From the cell containing the given text, extract its center point as [X, Y] coordinate. 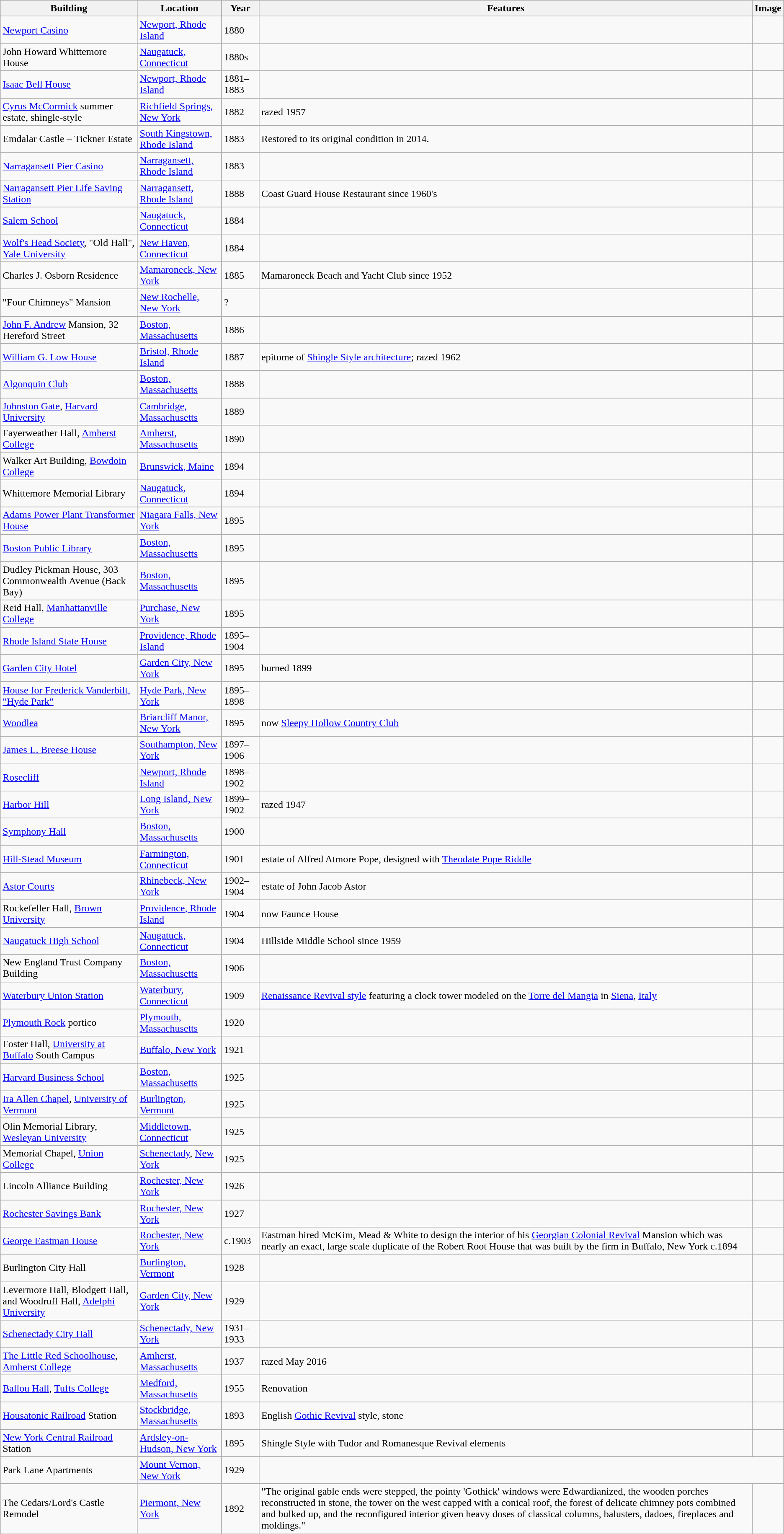
Rhode Island State House [69, 641]
1889 [240, 411]
razed 1947 [505, 805]
1909 [240, 996]
Schenectady City Hall [69, 1334]
1882 [240, 111]
Wolf's Head Society, "Old Hall", Yale University [69, 248]
Mamaroneck, New York [179, 275]
1906 [240, 968]
Image [768, 8]
William G. Low House [69, 357]
1928 [240, 1268]
1895–1904 [240, 641]
Johnston Gate, Harvard University [69, 411]
Stockbridge, Massachusetts [179, 1415]
Hyde Park, New York [179, 696]
House for Frederick Vanderbilt, "Hyde Park" [69, 696]
Rochester Savings Bank [69, 1213]
Rosecliff [69, 777]
now Sleepy Hollow Country Club [505, 722]
The Little Red Schoolhouse, Amherst College [69, 1361]
estate of John Jacob Astor [505, 887]
Long Island, New York [179, 805]
Mamaroneck Beach and Yacht Club since 1952 [505, 275]
English Gothic Revival style, stone [505, 1415]
Coast Guard House Restaurant since 1960's [505, 194]
Garden City Hotel [69, 668]
1898–1902 [240, 777]
Location [179, 8]
Narragansett Pier Life Saving Station [69, 194]
Building [69, 8]
New Haven, Connecticut [179, 248]
1885 [240, 275]
1901 [240, 859]
Naugatuck High School [69, 941]
Ballou Hall, Tufts College [69, 1389]
New Rochelle, New York [179, 303]
1880 [240, 30]
Rhinebeck, New York [179, 887]
Narragansett Pier Casino [69, 166]
Renovation [505, 1389]
1895–1898 [240, 696]
Features [505, 8]
Woodlea [69, 722]
Memorial Chapel, Union College [69, 1159]
Purchase, New York [179, 613]
New England Trust Company Building [69, 968]
Briarcliff Manor, New York [179, 722]
Foster Hall, University at Buffalo South Campus [69, 1050]
1892 [240, 1508]
Middletown, Connecticut [179, 1131]
razed 1957 [505, 111]
1890 [240, 439]
Plymouth Rock portico [69, 1022]
John Howard Whittemore House [69, 57]
Algonquin Club [69, 385]
1927 [240, 1213]
Dudley Pickman House, 303 Commonwealth Avenue (Back Bay) [69, 581]
Charles J. Osborn Residence [69, 275]
1897–1906 [240, 750]
Harbor Hill [69, 805]
Ardsley-on-Hudson, New York [179, 1443]
Newport Casino [69, 30]
Isaac Bell House [69, 85]
"Four Chimneys" Mansion [69, 303]
1886 [240, 329]
Adams Power Plant Transformer House [69, 520]
Boston Public Library [69, 548]
Restored to its original condition in 2014. [505, 139]
Waterbury Union Station [69, 996]
1899–1902 [240, 805]
Hillside Middle School since 1959 [505, 941]
1900 [240, 832]
1902–1904 [240, 887]
Reid Hall, Manhattanville College [69, 613]
1880s [240, 57]
Emdalar Castle – Tickner Estate [69, 139]
South Kingstown, Rhode Island [179, 139]
Ira Allen Chapel, University of Vermont [69, 1105]
James L. Breese House [69, 750]
1955 [240, 1389]
1893 [240, 1415]
Olin Memorial Library, Wesleyan University [69, 1131]
Bristol, Rhode Island [179, 357]
Shingle Style with Tudor and Romanesque Revival elements [505, 1443]
Year [240, 8]
Cyrus McCormick summer estate, shingle-style [69, 111]
Cambridge, Massachusetts [179, 411]
Salem School [69, 220]
Rockefeller Hall, Brown University [69, 913]
Fayerweather Hall, Amherst College [69, 439]
c.1903 [240, 1241]
Burlington City Hall [69, 1268]
1920 [240, 1022]
George Eastman House [69, 1241]
1937 [240, 1361]
John F. Andrew Mansion, 32 Hereford Street [69, 329]
epitome of Shingle Style architecture; razed 1962 [505, 357]
1931–1933 [240, 1334]
now Faunce House [505, 913]
Richfield Springs, New York [179, 111]
Hill-Stead Museum [69, 859]
Niagara Falls, New York [179, 520]
Symphony Hall [69, 832]
1921 [240, 1050]
estate of Alfred Atmore Pope, designed with Theodate Pope Riddle [505, 859]
Buffalo, New York [179, 1050]
Levermore Hall, Blodgett Hall, and Woodruff Hall, Adelphi University [69, 1301]
Southampton, New York [179, 750]
burned 1899 [505, 668]
Waterbury, Connecticut [179, 996]
Piermont, New York [179, 1508]
Lincoln Alliance Building [69, 1186]
Astor Courts [69, 887]
Farmington, Connecticut [179, 859]
Harvard Business School [69, 1077]
Whittemore Memorial Library [69, 494]
Park Lane Apartments [69, 1470]
Housatonic Railroad Station [69, 1415]
? [240, 303]
razed May 2016 [505, 1361]
Brunswick, Maine [179, 466]
1887 [240, 357]
Plymouth, Massachusetts [179, 1022]
The Cedars/Lord's Castle Remodel [69, 1508]
Medford, Massachusetts [179, 1389]
1926 [240, 1186]
New York Central Railroad Station [69, 1443]
Walker Art Building, Bowdoin College [69, 466]
Mount Vernon, New York [179, 1470]
1881–1883 [240, 85]
Renaissance Revival style featuring a clock tower modeled on the Torre del Mangia in Siena, Italy [505, 996]
